For the text-containing cell, return its midpoint in (X, Y) coordinate format. 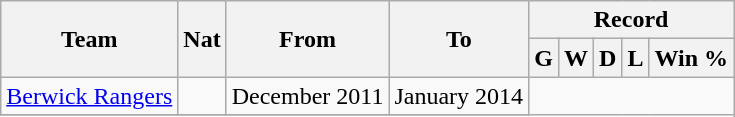
Nat (202, 39)
Berwick Rangers (90, 96)
D (607, 58)
Record (632, 20)
From (308, 39)
G (544, 58)
January 2014 (459, 96)
Team (90, 39)
December 2011 (308, 96)
W (576, 58)
To (459, 39)
Win % (692, 58)
L (636, 58)
